Detect which cell encompasses the target text, then output its [X, Y] center coordinate. 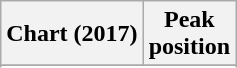
Peakposition [189, 34]
Chart (2017) [72, 34]
